Output the (X, Y) coordinate of the center of the cell containing the given text.  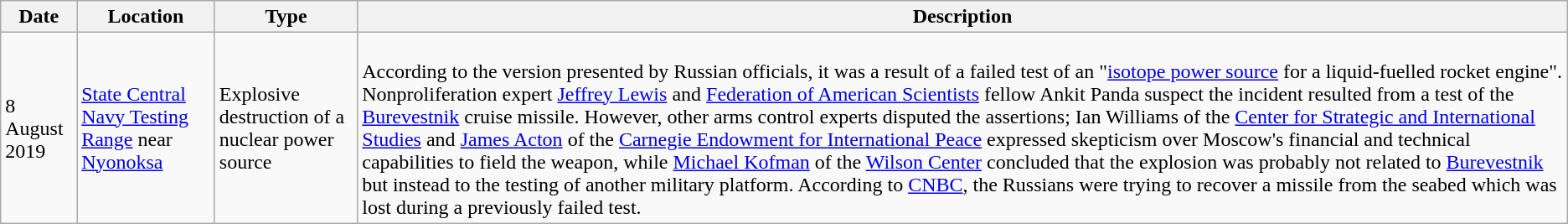
8 August 2019 (39, 128)
Location (146, 17)
Type (286, 17)
State Central Navy Testing Range near Nyonoksa (146, 128)
Explosive destruction of a nuclear power source (286, 128)
Description (962, 17)
Date (39, 17)
